Identify which cell holds the provided text, then report its (x, y) central coordinate. 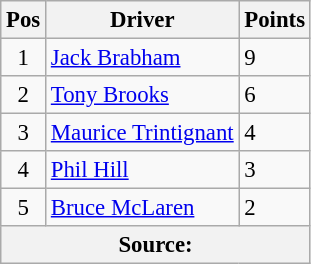
9 (274, 58)
1 (24, 58)
Driver (142, 20)
Pos (24, 20)
Source: (156, 245)
5 (24, 208)
Jack Brabham (142, 58)
Points (274, 20)
Phil Hill (142, 170)
Maurice Trintignant (142, 133)
Bruce McLaren (142, 208)
6 (274, 95)
Tony Brooks (142, 95)
